Scan for the cell matching the given text and deliver its (x, y) coordinate at center. 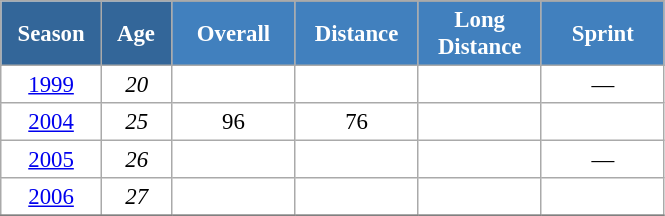
Long Distance (480, 34)
Distance (356, 34)
76 (356, 122)
Sprint (602, 34)
27 (136, 197)
20 (136, 85)
2005 (52, 160)
Season (52, 34)
96 (234, 122)
26 (136, 160)
Overall (234, 34)
2006 (52, 197)
2004 (52, 122)
1999 (52, 85)
25 (136, 122)
Age (136, 34)
